From the cell containing the given text, extract its center point as [x, y] coordinate. 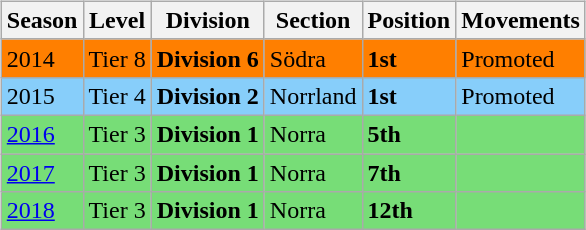
2014 [42, 58]
Division [208, 20]
Level [117, 20]
7th [409, 173]
12th [409, 211]
Södra [313, 58]
Division 6 [208, 58]
Position [409, 20]
Season [42, 20]
Section [313, 20]
2015 [42, 96]
Tier 8 [117, 58]
2018 [42, 211]
Division 2 [208, 96]
2016 [42, 134]
5th [409, 134]
2017 [42, 173]
Movements [521, 20]
Norrland [313, 96]
Tier 4 [117, 96]
